Search for the cell housing the specified text and yield its [X, Y] center coordinate. 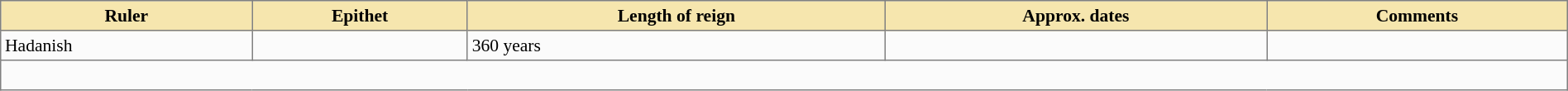
Ruler [127, 16]
Comments [1417, 16]
Length of reign [676, 16]
Approx. dates [1075, 16]
Hadanish [127, 45]
360 years [676, 45]
Epithet [361, 16]
